From the cell containing the given text, extract its center point as (x, y) coordinate. 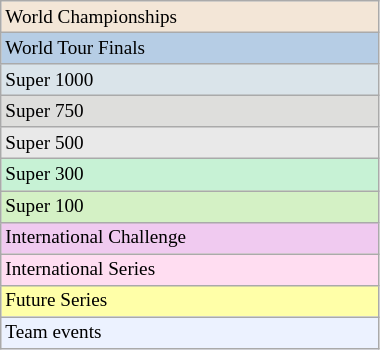
Super 300 (190, 175)
Super 500 (190, 143)
World Tour Finals (190, 48)
Super 1000 (190, 80)
Future Series (190, 301)
World Championships (190, 17)
Team events (190, 333)
Super 100 (190, 206)
Super 750 (190, 111)
International Challenge (190, 238)
International Series (190, 270)
